Extract the (x, y) coordinate from the center of the cell holding the provided text.  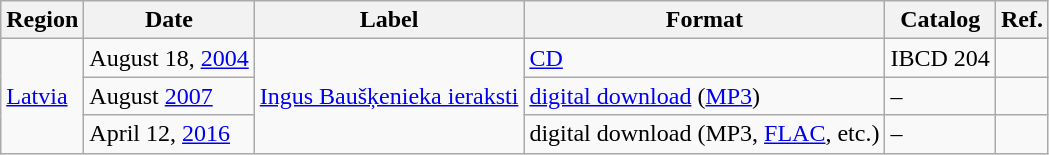
Label (389, 20)
Ref. (1022, 20)
Format (704, 20)
Catalog (940, 20)
digital download (MP3, FLAC, etc.) (704, 134)
Ingus Baušķenieka ieraksti (389, 96)
CD (704, 58)
digital download (MP3) (704, 96)
Latvia (42, 96)
Date (169, 20)
August 18, 2004 (169, 58)
April 12, 2016 (169, 134)
August 2007 (169, 96)
Region (42, 20)
IBCD 204 (940, 58)
